Scan for the cell matching the given text and deliver its (X, Y) coordinate at center. 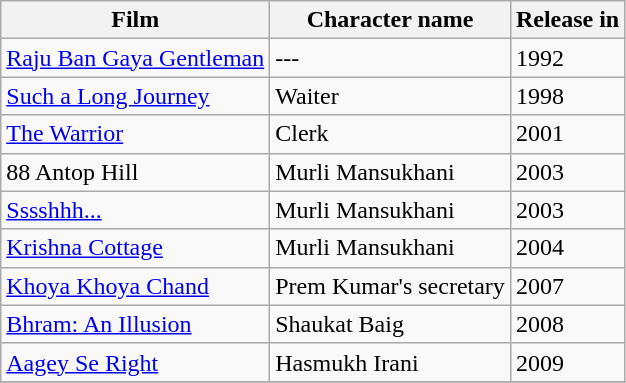
Raju Ban Gaya Gentleman (136, 58)
Aagey Se Right (136, 362)
Krishna Cottage (136, 248)
Khoya Khoya Chand (136, 286)
2007 (567, 286)
Such a Long Journey (136, 96)
2009 (567, 362)
Waiter (390, 96)
88 Antop Hill (136, 172)
Prem Kumar's secretary (390, 286)
The Warrior (136, 134)
1992 (567, 58)
Bhram: An Illusion (136, 324)
Sssshhh... (136, 210)
Hasmukh Irani (390, 362)
Release in (567, 20)
Character name (390, 20)
Shaukat Baig (390, 324)
2008 (567, 324)
2004 (567, 248)
Clerk (390, 134)
2001 (567, 134)
1998 (567, 96)
Film (136, 20)
--- (390, 58)
